For the text-containing cell, return its midpoint in [x, y] coordinate format. 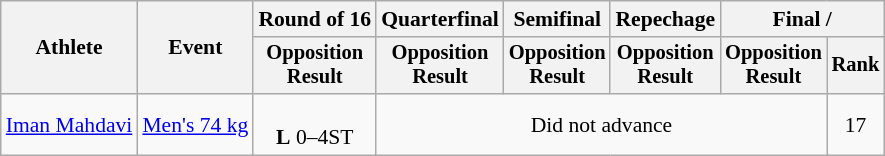
Athlete [70, 48]
Event [195, 48]
Repechage [665, 19]
Round of 16 [314, 19]
17 [856, 124]
Men's 74 kg [195, 124]
Final / [802, 19]
L 0–4ST [314, 124]
Did not advance [601, 124]
Semifinal [558, 19]
Iman Mahdavi [70, 124]
Rank [856, 66]
Quarterfinal [440, 19]
